Return [X, Y] of the center of cell containing provided text 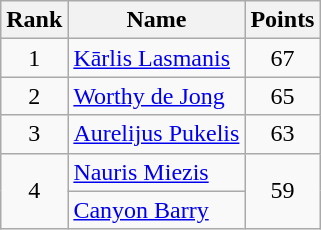
Name [156, 20]
59 [282, 191]
Rank [34, 20]
3 [34, 134]
65 [282, 96]
67 [282, 58]
Aurelijus Pukelis [156, 134]
4 [34, 191]
Canyon Barry [156, 210]
Kārlis Lasmanis [156, 58]
1 [34, 58]
63 [282, 134]
Nauris Miezis [156, 172]
Points [282, 20]
Worthy de Jong [156, 96]
2 [34, 96]
